Extract the [X, Y] coordinate from the center of the cell holding the provided text.  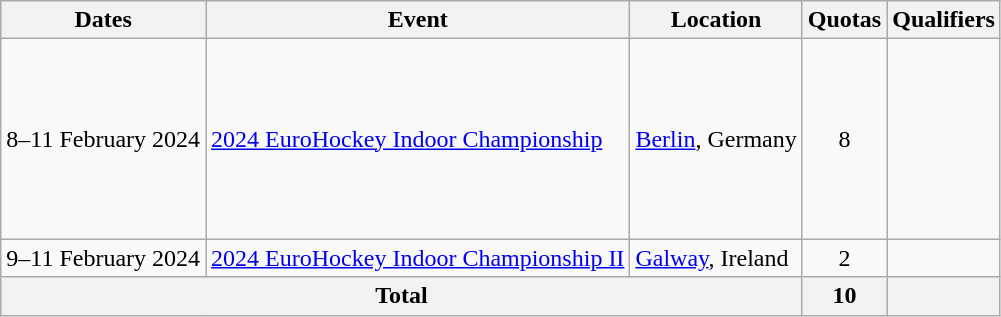
Berlin, Germany [716, 139]
Total [402, 296]
9–11 February 2024 [104, 258]
10 [844, 296]
2024 EuroHockey Indoor Championship [418, 139]
Location [716, 20]
Dates [104, 20]
2024 EuroHockey Indoor Championship II [418, 258]
8–11 February 2024 [104, 139]
8 [844, 139]
2 [844, 258]
Qualifiers [944, 20]
Quotas [844, 20]
Galway, Ireland [716, 258]
Event [418, 20]
